Identify which cell holds the provided text, then report its [X, Y] central coordinate. 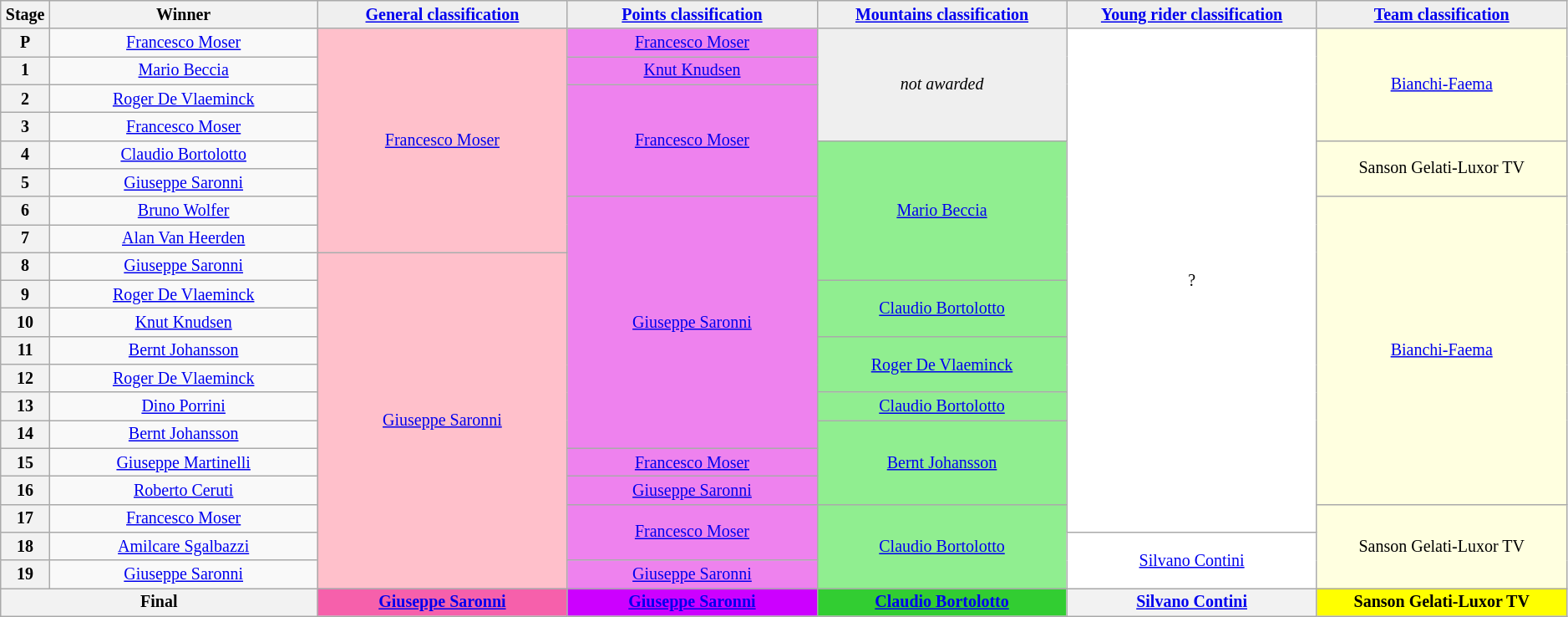
Team classification [1442, 15]
18 [25, 547]
12 [25, 378]
19 [25, 574]
Winner [183, 15]
Mountains classification [942, 15]
Roberto Ceruti [183, 490]
P [25, 43]
15 [25, 463]
1 [25, 70]
3 [25, 127]
10 [25, 323]
6 [25, 211]
Young rider classification [1191, 15]
Points classification [692, 15]
5 [25, 182]
Amilcare Sgalbazzi [183, 547]
4 [25, 154]
2 [25, 99]
Bruno Wolfer [183, 211]
9 [25, 294]
Giuseppe Martinelli [183, 463]
13 [25, 406]
7 [25, 239]
not awarded [942, 85]
11 [25, 351]
Alan Van Heerden [183, 239]
17 [25, 518]
Final [159, 602]
Dino Porrini [183, 406]
Stage [25, 15]
16 [25, 490]
? [1191, 281]
14 [25, 435]
General classification [443, 15]
8 [25, 266]
